Detect which cell encompasses the target text, then output its (X, Y) center coordinate. 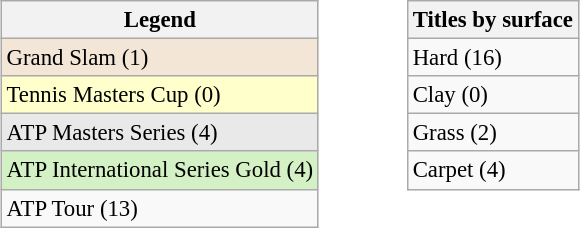
Hard (16) (492, 58)
Grass (2) (492, 133)
ATP Masters Series (4) (160, 133)
Legend (160, 20)
Titles by surface (492, 20)
Tennis Masters Cup (0) (160, 95)
ATP International Series Gold (4) (160, 170)
Carpet (4) (492, 170)
Clay (0) (492, 95)
ATP Tour (13) (160, 208)
Grand Slam (1) (160, 58)
